Identify which cell holds the provided text, then report its (x, y) central coordinate. 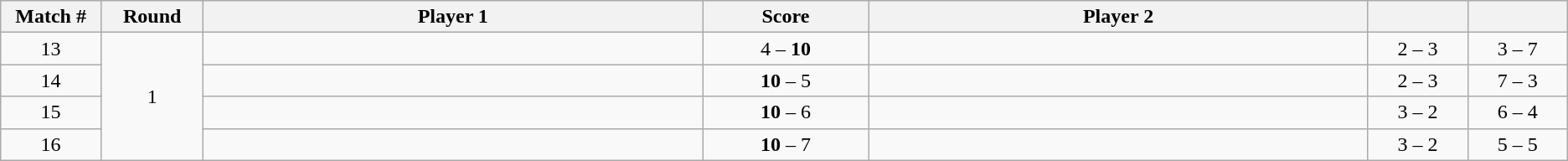
10 – 6 (786, 112)
5 – 5 (1518, 144)
14 (51, 80)
4 – 10 (786, 49)
Score (786, 17)
1 (152, 96)
Player 1 (453, 17)
7 – 3 (1518, 80)
16 (51, 144)
3 – 7 (1518, 49)
10 – 5 (786, 80)
15 (51, 112)
Match # (51, 17)
6 – 4 (1518, 112)
13 (51, 49)
10 – 7 (786, 144)
Player 2 (1118, 17)
Round (152, 17)
